Extract the [X, Y] coordinate from the center of the cell holding the provided text.  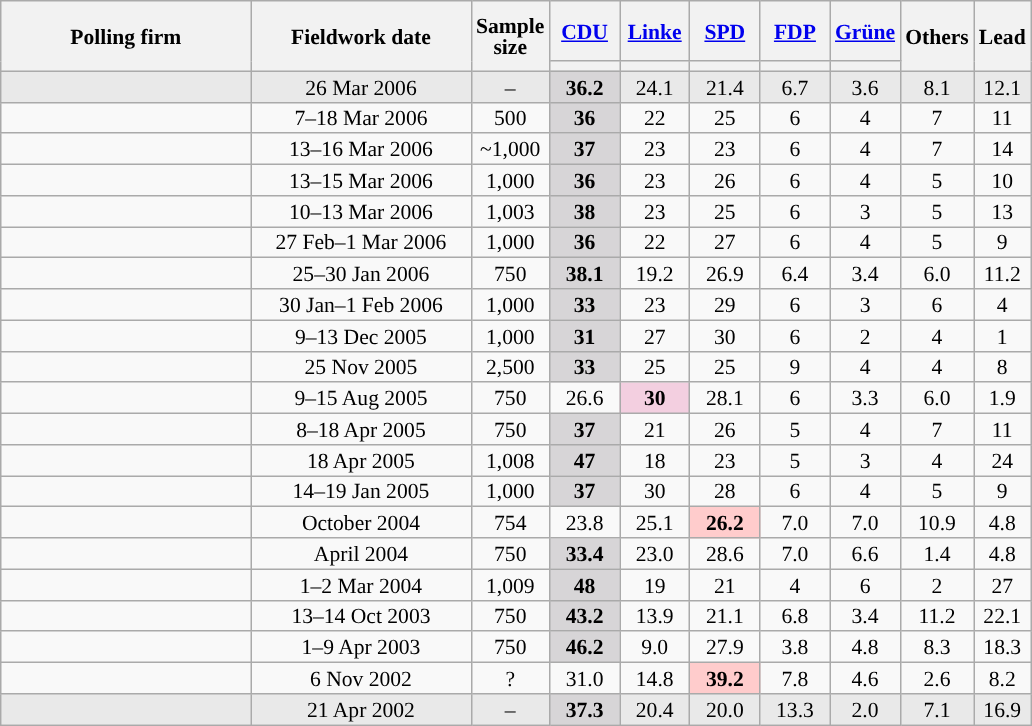
Grüne [865, 31]
28.1 [725, 398]
36.2 [584, 86]
Others [937, 36]
18 Apr 2005 [361, 460]
14.8 [655, 678]
3.6 [865, 86]
1–2 Mar 2004 [361, 584]
20.4 [655, 710]
FDP [795, 31]
2.6 [937, 678]
Linke [655, 31]
14–19 Jan 2005 [361, 492]
19.2 [655, 274]
~1,000 [510, 150]
9–15 Aug 2005 [361, 398]
21.4 [725, 86]
754 [510, 522]
18 [655, 460]
6.6 [865, 554]
10–13 Mar 2006 [361, 212]
8.3 [937, 648]
26 Mar 2006 [361, 86]
13.3 [795, 710]
Fieldwork date [361, 36]
14 [1002, 150]
47 [584, 460]
21.1 [725, 616]
43.2 [584, 616]
1.9 [1002, 398]
8.1 [937, 86]
1–9 Apr 2003 [361, 648]
37.3 [584, 710]
7–18 Mar 2006 [361, 118]
2,500 [510, 366]
6 Nov 2002 [361, 678]
1,003 [510, 212]
10 [1002, 180]
April 2004 [361, 554]
13–15 Mar 2006 [361, 180]
Polling firm [126, 36]
1.4 [937, 554]
1,009 [510, 584]
27 Feb–1 Mar 2006 [361, 242]
18.3 [1002, 648]
12.1 [1002, 86]
38 [584, 212]
500 [510, 118]
25 Nov 2005 [361, 366]
27.9 [725, 648]
28 [725, 492]
30 Jan–1 Feb 2006 [361, 304]
1 [1002, 336]
24 [1002, 460]
10.9 [937, 522]
26.9 [725, 274]
38.1 [584, 274]
25–30 Jan 2006 [361, 274]
46.2 [584, 648]
6.4 [795, 274]
6.8 [795, 616]
20.0 [725, 710]
48 [584, 584]
8–18 Apr 2005 [361, 430]
9–13 Dec 2005 [361, 336]
3.3 [865, 398]
7.8 [795, 678]
26.2 [725, 522]
13 [1002, 212]
16.9 [1002, 710]
8 [1002, 366]
29 [725, 304]
13–14 Oct 2003 [361, 616]
23.0 [655, 554]
Samplesize [510, 36]
19 [655, 584]
22.1 [1002, 616]
13.9 [655, 616]
CDU [584, 31]
October 2004 [361, 522]
26.6 [584, 398]
4.6 [865, 678]
33.4 [584, 554]
28.6 [725, 554]
24.1 [655, 86]
9.0 [655, 648]
23.8 [584, 522]
7.1 [937, 710]
8.2 [1002, 678]
2.0 [865, 710]
3.8 [795, 648]
? [510, 678]
31.0 [584, 678]
25.1 [655, 522]
Lead [1002, 36]
1,008 [510, 460]
6.7 [795, 86]
31 [584, 336]
13–16 Mar 2006 [361, 150]
21 Apr 2002 [361, 710]
SPD [725, 31]
39.2 [725, 678]
